Return the [x, y] coordinate for the center point of the cell that contains the specified text.  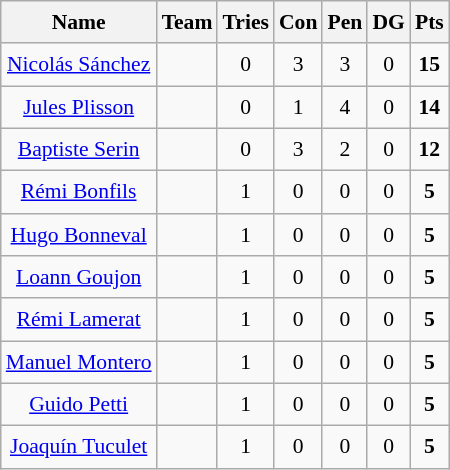
Jules Plisson [79, 108]
Loann Goujon [79, 278]
Guido Petti [79, 406]
Team [188, 22]
Baptiste Serin [79, 150]
Name [79, 22]
Hugo Bonneval [79, 236]
Pen [344, 22]
Con [298, 22]
Tries [245, 22]
DG [388, 22]
14 [430, 108]
Pts [430, 22]
Rémi Bonfils [79, 192]
15 [430, 66]
4 [344, 108]
Manuel Montero [79, 362]
Nicolás Sánchez [79, 66]
2 [344, 150]
Joaquín Tuculet [79, 448]
Rémi Lamerat [79, 320]
12 [430, 150]
